Search for the cell housing the specified text and yield its [x, y] center coordinate. 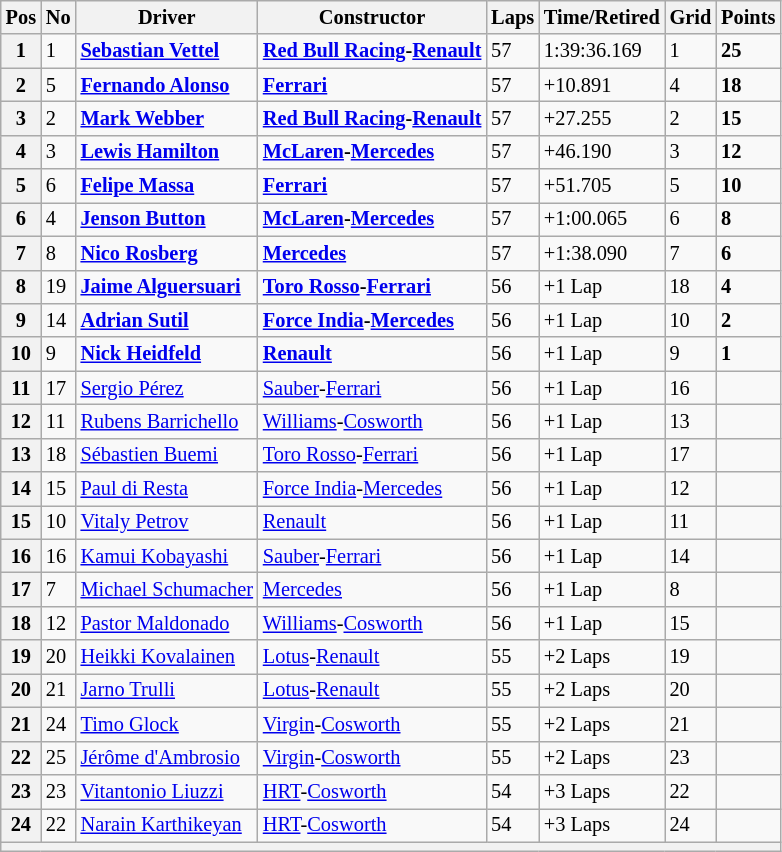
Vitaly Petrov [167, 522]
No [58, 17]
Timo Glock [167, 724]
Vitantonio Liuzzi [167, 791]
+27.255 [602, 118]
Narain Karthikeyan [167, 825]
Jarno Trulli [167, 690]
Jenson Button [167, 219]
Driver [167, 17]
Constructor [372, 17]
Michael Schumacher [167, 589]
+10.891 [602, 85]
+1:00.065 [602, 219]
Laps [512, 17]
+46.190 [602, 152]
Time/Retired [602, 17]
Jérôme d'Ambrosio [167, 758]
Nick Heidfeld [167, 354]
Paul di Resta [167, 489]
Felipe Massa [167, 186]
Kamui Kobayashi [167, 556]
+51.705 [602, 186]
Nico Rosberg [167, 253]
Sebastian Vettel [167, 51]
Mark Webber [167, 118]
Pastor Maldonado [167, 623]
Heikki Kovalainen [167, 657]
Fernando Alonso [167, 85]
Sébastien Buemi [167, 455]
+1:38.090 [602, 253]
1:39:36.169 [602, 51]
Adrian Sutil [167, 320]
Jaime Alguersuari [167, 287]
Pos [21, 17]
Points [748, 17]
Lewis Hamilton [167, 152]
Sergio Pérez [167, 388]
Rubens Barrichello [167, 421]
Grid [691, 17]
